Locate the cell with the specified text and output its (x, y) center coordinate. 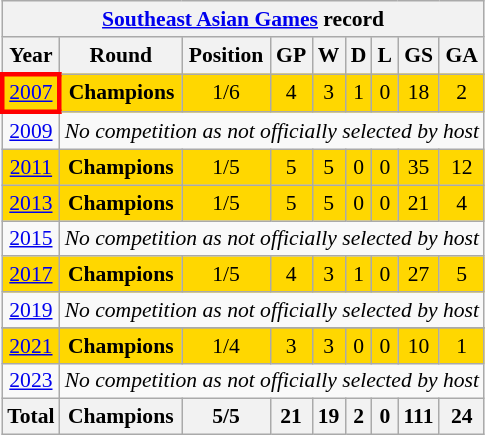
1/4 (226, 346)
Southeast Asian Games record (243, 19)
1/6 (226, 94)
24 (461, 417)
19 (328, 417)
2023 (30, 381)
L (385, 56)
12 (461, 168)
2013 (30, 203)
2009 (30, 132)
2011 (30, 168)
D (358, 56)
GP (291, 56)
10 (419, 346)
GS (419, 56)
Position (226, 56)
Year (30, 56)
27 (419, 275)
5/5 (226, 417)
18 (419, 94)
111 (419, 417)
2017 (30, 275)
W (328, 56)
2021 (30, 346)
2015 (30, 239)
2007 (30, 94)
GA (461, 56)
Round (121, 56)
Total (30, 417)
2019 (30, 310)
35 (419, 168)
